Capture the cell that displays the provided text and extract its [x, y] central coordinate. 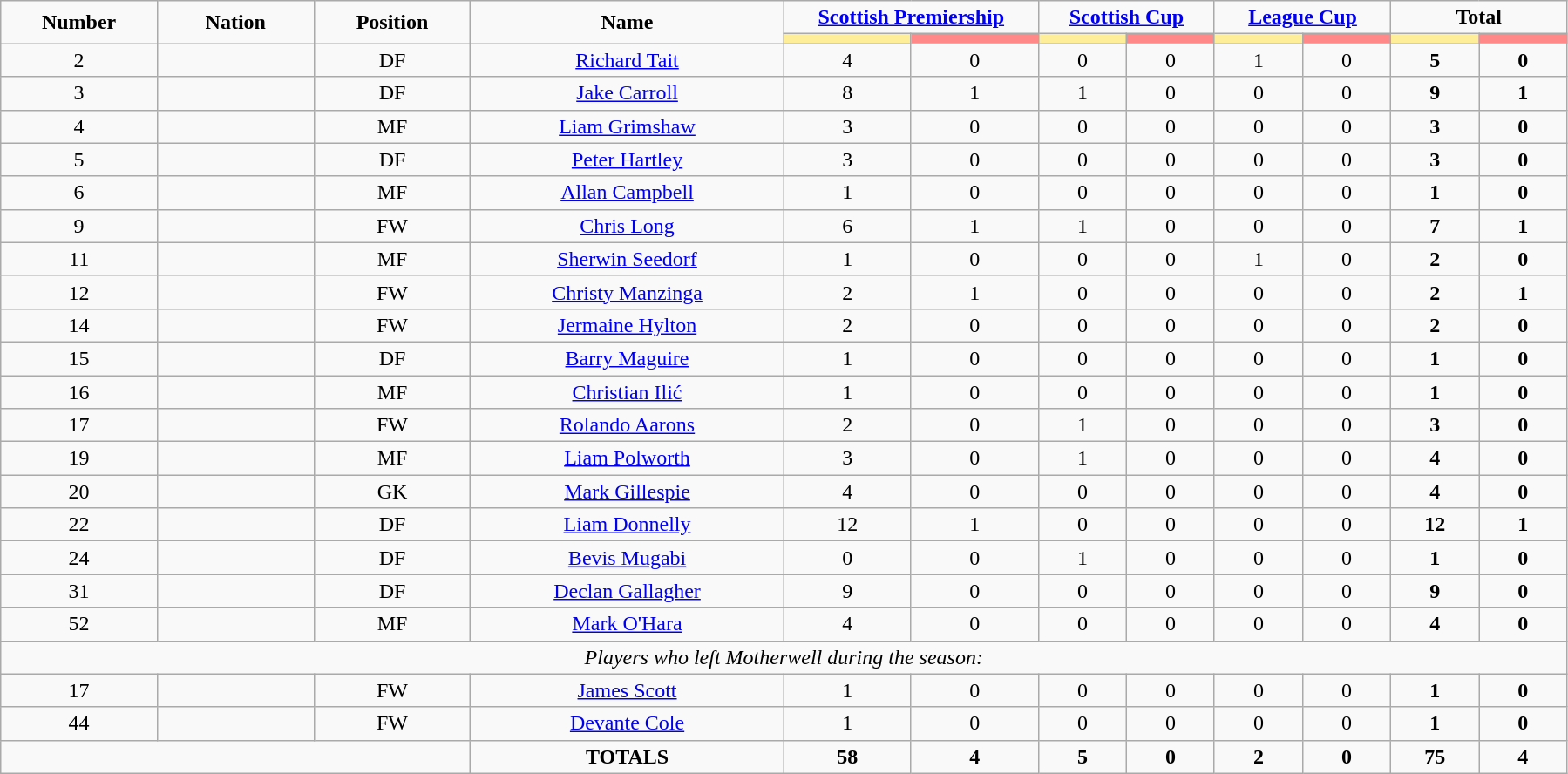
Jake Carroll [628, 93]
Name [628, 23]
Rolando Aarons [628, 425]
58 [847, 757]
Chris Long [628, 226]
44 [79, 723]
Number [79, 23]
52 [79, 624]
Christian Ilić [628, 391]
League Cup [1302, 17]
Allan Campbell [628, 193]
14 [79, 325]
Mark O'Hara [628, 624]
7 [1435, 226]
15 [79, 358]
Scottish Cup [1126, 17]
Liam Grimshaw [628, 126]
16 [79, 391]
75 [1435, 757]
Players who left Motherwell during the season: [784, 657]
20 [79, 492]
Nation [235, 23]
Christy Manzinga [628, 292]
31 [79, 591]
Liam Donnelly [628, 525]
Total [1479, 17]
22 [79, 525]
Richard Tait [628, 60]
TOTALS [628, 757]
James Scott [628, 690]
Jermaine Hylton [628, 325]
11 [79, 259]
Devante Cole [628, 723]
Peter Hartley [628, 160]
Mark Gillespie [628, 492]
Liam Polworth [628, 458]
Scottish Premiership [911, 17]
24 [79, 558]
19 [79, 458]
Sherwin Seedorf [628, 259]
Declan Gallagher [628, 591]
Barry Maguire [628, 358]
Bevis Mugabi [628, 558]
8 [847, 93]
Position [392, 23]
GK [392, 492]
